For the text-containing cell, return its midpoint in [x, y] coordinate format. 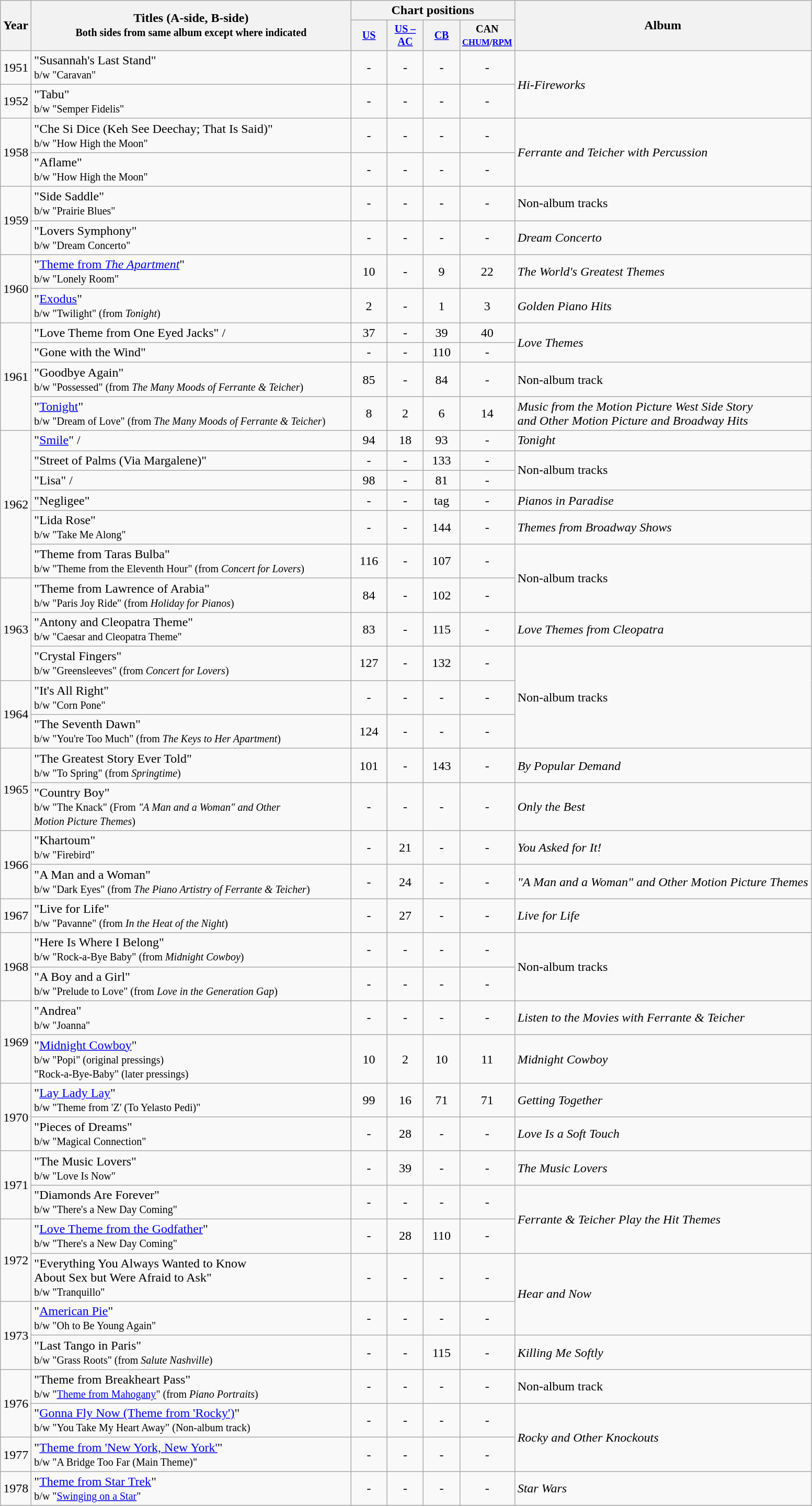
"Antony and Cleopatra Theme"b/w "Caesar and Cleopatra Theme" [191, 629]
9 [441, 272]
1963 [16, 629]
Album [663, 26]
You Asked for It! [663, 847]
81 [441, 480]
40 [487, 333]
Listen to the Movies with Ferrante & Teicher [663, 1018]
14 [487, 413]
"Theme from Lawrence of Arabia"b/w "Paris Joy Ride" (from Holiday for Pianos) [191, 595]
93 [441, 440]
"Lisa" / [191, 480]
1965 [16, 790]
1969 [16, 1042]
"American Pie"b/w "Oh to Be Young Again" [191, 1318]
1961 [16, 377]
"Theme from 'New York, New York'"b/w "A Bridge Too Far (Main Theme)" [191, 1454]
37 [369, 333]
Midnight Cowboy [663, 1059]
3 [487, 305]
"Midnight Cowboy"b/w "Popi" (original pressings)"Rock-a-Bye-Baby" (later pressings) [191, 1059]
133 [441, 460]
"A Man and a Woman" and Other Motion Picture Themes [663, 882]
Chart positions [433, 10]
Golden Piano Hits [663, 305]
1973 [16, 1335]
Themes from Broadway Shows [663, 527]
Music from the Motion Picture West Side Storyand Other Motion Picture and Broadway Hits [663, 413]
21 [405, 847]
"Che Si Dice (Keh See Deechay; That Is Said)"b/w "How High the Moon" [191, 135]
"Smile" / [191, 440]
"Last Tango in Paris"b/w "Grass Roots" (from Salute Nashville) [191, 1353]
"A Man and a Woman"b/w "Dark Eyes" (from The Piano Artistry of Ferrante & Teicher) [191, 882]
1958 [16, 152]
127 [369, 663]
102 [441, 595]
1966 [16, 865]
"The Seventh Dawn"b/w "You're Too Much" (from The Keys to Her Apartment) [191, 731]
18 [405, 440]
116 [369, 561]
"Theme from Taras Bulba"b/w "Theme from the Eleventh Hour" (from Concert for Lovers) [191, 561]
CB [441, 36]
"Khartoum"b/w "Firebird" [191, 847]
US – AC [405, 36]
"It's All Right"b/w "Corn Pone" [191, 698]
1968 [16, 967]
"Goodbye Again"b/w "Possessed" (from The Many Moods of Ferrante & Teicher) [191, 380]
"The Greatest Story Ever Told"b/w "To Spring" (from Springtime) [191, 766]
1 [441, 305]
1976 [16, 1403]
Only the Best [663, 807]
Star Wars [663, 1489]
1952 [16, 101]
"Lida Rose"b/w "Take Me Along" [191, 527]
99 [369, 1100]
16 [405, 1100]
1977 [16, 1454]
1970 [16, 1117]
27 [405, 915]
"Love Theme from One Eyed Jacks" / [191, 333]
"Diamonds Are Forever"b/w "There's a New Day Coming" [191, 1202]
1967 [16, 915]
Live for Life [663, 915]
22 [487, 272]
Rocky and Other Knockouts [663, 1437]
tag [441, 500]
107 [441, 561]
"Gone with the Wind" [191, 353]
144 [441, 527]
101 [369, 766]
Titles (A-side, B-side)Both sides from same album except where indicated [191, 26]
"Andrea"b/w "Joanna" [191, 1018]
"A Boy and a Girl"b/w "Prelude to Love" (from Love in the Generation Gap) [191, 983]
The World's Greatest Themes [663, 272]
US [369, 36]
"Theme from Star Trek"b/w "Swinging on a Star" [191, 1489]
Dream Concerto [663, 237]
1960 [16, 289]
Love Is a Soft Touch [663, 1134]
CANCHUM/RPM [487, 36]
Tonight [663, 440]
"Theme from The Apartment"b/w "Lonely Room" [191, 272]
8 [369, 413]
"Negligee" [191, 500]
"Aflame"b/w "How High the Moon" [191, 169]
85 [369, 380]
"Tonight"b/w "Dream of Love" (from The Many Moods of Ferrante & Teicher) [191, 413]
"Country Boy"b/w "The Knack" (From "A Man and a Woman" and OtherMotion Picture Themes) [191, 807]
"Everything You Always Wanted to KnowAbout Sex but Were Afraid to Ask"b/w "Tranquillo" [191, 1277]
6 [441, 413]
"Pieces of Dreams"b/w "Magical Connection" [191, 1134]
Ferrante & Teicher Play the Hit Themes [663, 1219]
The Music Lovers [663, 1168]
"Live for Life"b/w "Pavanne" (from In the Heat of the Night) [191, 915]
"Theme from Breakheart Pass"b/w "Theme from Mahogany" (from Piano Portraits) [191, 1386]
"Side Saddle"b/w "Prairie Blues" [191, 204]
Love Themes from Cleopatra [663, 629]
1951 [16, 67]
"Susannah's Last Stand"b/w "Caravan" [191, 67]
Hear and Now [663, 1294]
"Gonna Fly Now (Theme from 'Rocky')"b/w "You Take My Heart Away" (Non-album track) [191, 1421]
1964 [16, 715]
"Here Is Where I Belong"b/w "Rock-a-Bye Baby" (from Midnight Cowboy) [191, 950]
"Love Theme from the Godfather"b/w "There's a New Day Coming" [191, 1237]
11 [487, 1059]
94 [369, 440]
"Street of Palms (Via Margalene)" [191, 460]
Ferrante and Teicher with Percussion [663, 152]
"The Music Lovers"b/w "Love Is Now" [191, 1168]
Love Themes [663, 343]
Getting Together [663, 1100]
1962 [16, 504]
"Tabu"b/w "Semper Fidelis" [191, 101]
98 [369, 480]
Pianos in Paradise [663, 500]
83 [369, 629]
Year [16, 26]
124 [369, 731]
Hi-Fireworks [663, 84]
"Lovers Symphony"b/w "Dream Concerto" [191, 237]
1978 [16, 1489]
132 [441, 663]
"Crystal Fingers"b/w "Greensleeves" (from Concert for Lovers) [191, 663]
"Exodus"b/w "Twilight" (from Tonight) [191, 305]
1971 [16, 1185]
By Popular Demand [663, 766]
1959 [16, 221]
143 [441, 766]
1972 [16, 1261]
Killing Me Softly [663, 1353]
"Lay Lady Lay"b/w "Theme from 'Z' (To Yelasto Pedi)" [191, 1100]
24 [405, 882]
